Capture the cell that displays the provided text and extract its [x, y] central coordinate. 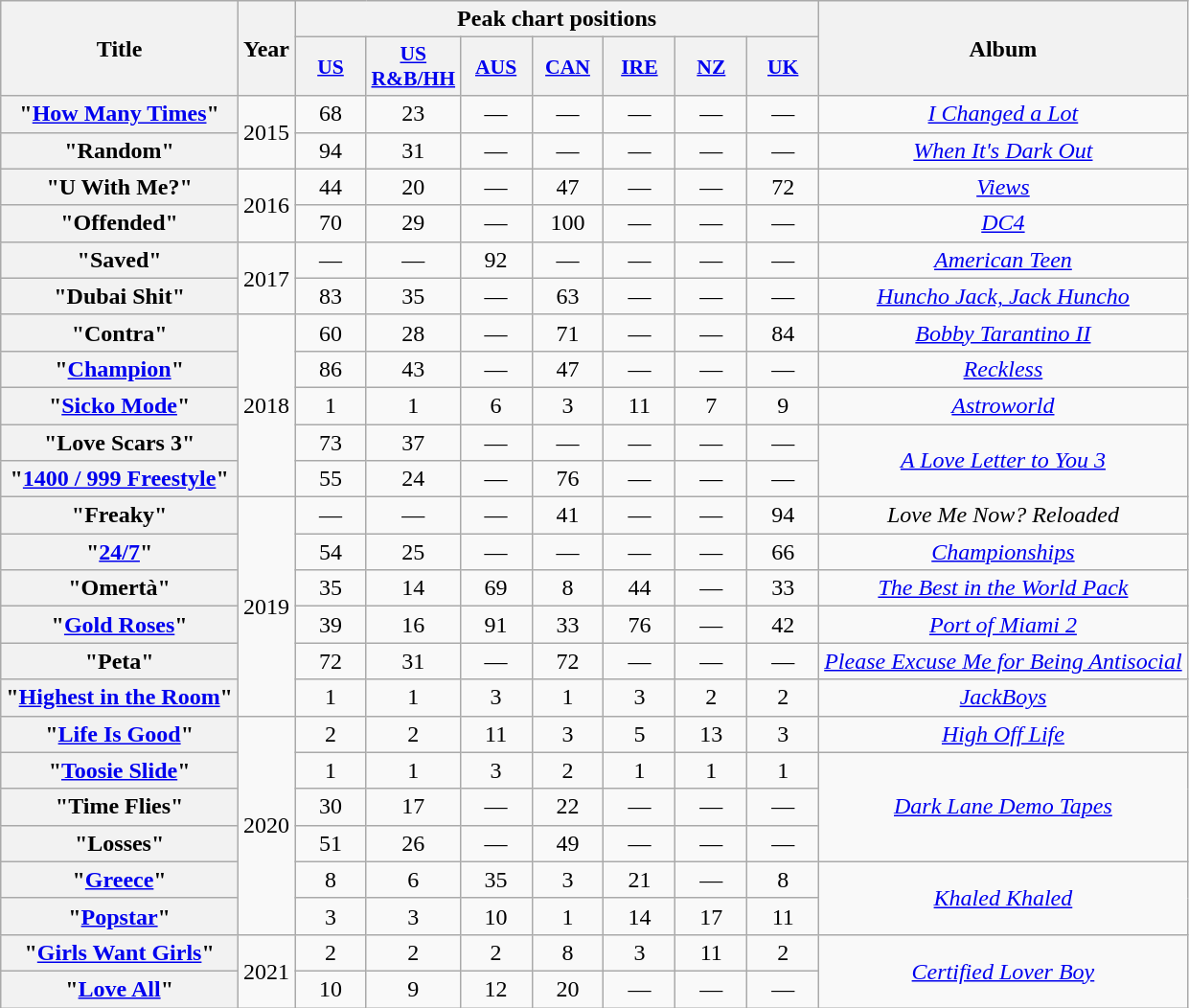
16 [413, 625]
5 [640, 734]
Huncho Jack, Jack Huncho [1004, 296]
Title [120, 48]
"Love All" [120, 989]
28 [413, 332]
22 [567, 807]
"Time Flies" [120, 807]
"Popstar" [120, 916]
55 [332, 479]
2015 [266, 132]
92 [496, 260]
"Highest in the Room" [120, 698]
USR&B/HH [413, 67]
43 [413, 369]
2021 [266, 971]
"Sicko Mode" [120, 405]
2020 [266, 825]
37 [413, 442]
Love Me Now? Reloaded [1004, 515]
Please Excuse Me for Being Antisocial [1004, 661]
Views [1004, 187]
83 [332, 296]
"Losses" [120, 843]
Dark Lane Demo Tapes [1004, 807]
American Teen [1004, 260]
"Contra" [120, 332]
41 [567, 515]
Reckless [1004, 369]
42 [784, 625]
30 [332, 807]
High Off Life [1004, 734]
UK [784, 67]
Championships [1004, 552]
66 [784, 552]
"How Many Times" [120, 114]
"Girls Want Girls" [120, 952]
29 [413, 223]
2016 [266, 205]
"U With Me?" [120, 187]
Year [266, 48]
100 [567, 223]
60 [332, 332]
71 [567, 332]
7 [711, 405]
"Omertà" [120, 588]
86 [332, 369]
Bobby Tarantino II [1004, 332]
Certified Lover Boy [1004, 971]
49 [567, 843]
NZ [711, 67]
69 [496, 588]
68 [332, 114]
21 [640, 880]
2018 [266, 405]
JackBoys [1004, 698]
73 [332, 442]
Khaled Khaled [1004, 898]
"Random" [120, 150]
Port of Miami 2 [1004, 625]
US [332, 67]
63 [567, 296]
26 [413, 843]
70 [332, 223]
"24/7" [120, 552]
"Life Is Good" [120, 734]
"Toosie Slide" [120, 770]
"Dubai Shit" [120, 296]
IRE [640, 67]
A Love Letter to You 3 [1004, 460]
"1400 / 999 Freestyle" [120, 479]
54 [332, 552]
CAN [567, 67]
24 [413, 479]
When It's Dark Out [1004, 150]
12 [496, 989]
I Changed a Lot [1004, 114]
DC4 [1004, 223]
The Best in the World Pack [1004, 588]
51 [332, 843]
"Offended" [120, 223]
"Greece" [120, 880]
25 [413, 552]
39 [332, 625]
"Saved" [120, 260]
"Love Scars 3" [120, 442]
"Champion" [120, 369]
AUS [496, 67]
2019 [266, 607]
23 [413, 114]
2017 [266, 278]
"Freaky" [120, 515]
91 [496, 625]
84 [784, 332]
Album [1004, 48]
"Peta" [120, 661]
13 [711, 734]
Astroworld [1004, 405]
Peak chart positions [558, 19]
"Gold Roses" [120, 625]
